For the text-containing cell, return its midpoint in [x, y] coordinate format. 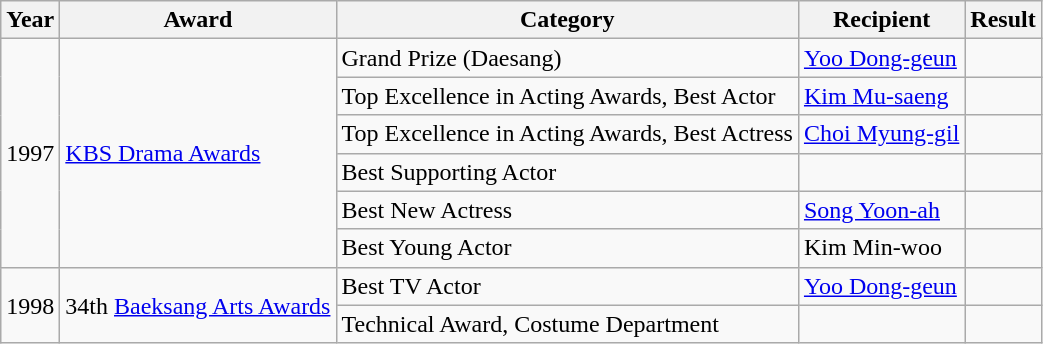
Best Young Actor [567, 248]
Recipient [881, 20]
Song Yoon-ah [881, 210]
Result [1003, 20]
Category [567, 20]
Award [198, 20]
Year [30, 20]
Best New Actress [567, 210]
Top Excellence in Acting Awards, Best Actress [567, 134]
KBS Drama Awards [198, 153]
34th Baeksang Arts Awards [198, 305]
Choi Myung-gil [881, 134]
Best TV Actor [567, 286]
Top Excellence in Acting Awards, Best Actor [567, 96]
Kim Min-woo [881, 248]
1998 [30, 305]
1997 [30, 153]
Technical Award, Costume Department [567, 324]
Kim Mu-saeng [881, 96]
Best Supporting Actor [567, 172]
Grand Prize (Daesang) [567, 58]
